Output the [X, Y] coordinate of the center of the cell containing the given text.  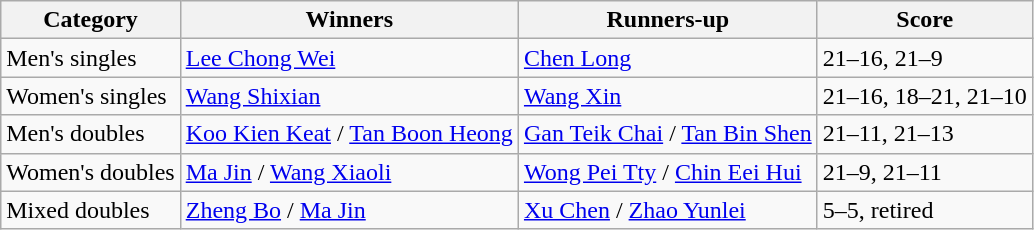
21–11, 21–13 [924, 134]
21–9, 21–11 [924, 172]
Runners-up [668, 20]
Men's doubles [90, 134]
Koo Kien Keat / Tan Boon Heong [349, 134]
Wong Pei Tty / Chin Eei Hui [668, 172]
Chen Long [668, 58]
21–16, 21–9 [924, 58]
Score [924, 20]
Mixed doubles [90, 210]
21–16, 18–21, 21–10 [924, 96]
Ma Jin / Wang Xiaoli [349, 172]
Men's singles [90, 58]
Wang Xin [668, 96]
Women's doubles [90, 172]
Zheng Bo / Ma Jin [349, 210]
Gan Teik Chai / Tan Bin Shen [668, 134]
Xu Chen / Zhao Yunlei [668, 210]
Category [90, 20]
Wang Shixian [349, 96]
Winners [349, 20]
Women's singles [90, 96]
Lee Chong Wei [349, 58]
5–5, retired [924, 210]
